Locate the cell with the specified text and output its (X, Y) center coordinate. 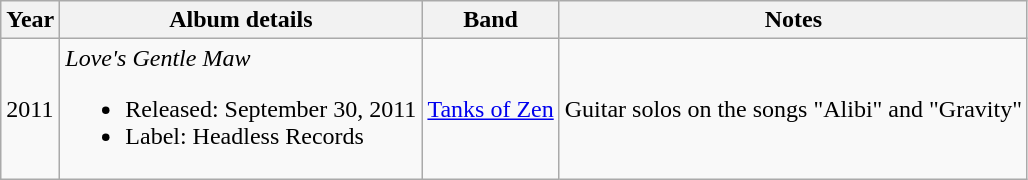
Love's Gentle MawReleased: September 30, 2011Label: Headless Records (241, 109)
Album details (241, 20)
Tanks of Zen (490, 109)
2011 (30, 109)
Band (490, 20)
Guitar solos on the songs "Alibi" and "Gravity" (793, 109)
Year (30, 20)
Notes (793, 20)
